Provide the (X, Y) coordinate of the cell's center where the given text is located.  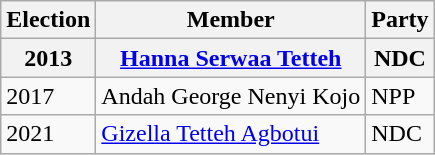
Election (48, 20)
Hanna Serwaa Tetteh (231, 58)
Gizella Tetteh Agbotui (231, 134)
Party (400, 20)
Member (231, 20)
2017 (48, 96)
Andah George Nenyi Kojo (231, 96)
NPP (400, 96)
2021 (48, 134)
2013 (48, 58)
